For the text-containing cell, return its midpoint in [X, Y] coordinate format. 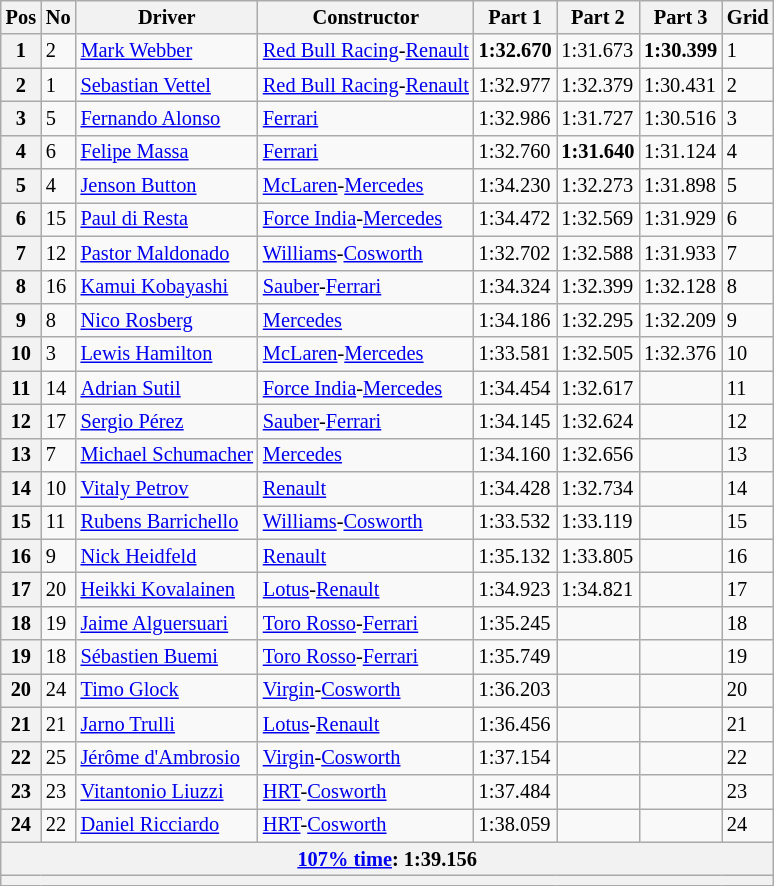
1:31.124 [680, 152]
1:32.617 [598, 388]
1:32.376 [680, 354]
1:32.624 [598, 421]
1:32.760 [516, 152]
1:32.986 [516, 118]
1:32.505 [598, 354]
1:31.640 [598, 152]
Sergio Pérez [167, 421]
1:33.805 [598, 556]
Jarno Trulli [167, 724]
Constructor [366, 17]
107% time: 1:39.156 [388, 859]
Nico Rosberg [167, 320]
1:34.160 [516, 455]
1:34.923 [516, 589]
Jérôme d'Ambrosio [167, 758]
1:34.230 [516, 186]
1:32.295 [598, 320]
Part 2 [598, 17]
1:35.749 [516, 657]
1:32.670 [516, 51]
Rubens Barrichello [167, 522]
1:32.977 [516, 85]
Part 3 [680, 17]
1:32.399 [598, 287]
1:34.472 [516, 219]
1:32.702 [516, 253]
No [58, 17]
1:34.186 [516, 320]
Pos [21, 17]
1:34.454 [516, 388]
Mark Webber [167, 51]
1:32.588 [598, 253]
Heikki Kovalainen [167, 589]
1:31.727 [598, 118]
1:32.569 [598, 219]
1:34.821 [598, 589]
1:31.933 [680, 253]
1:34.324 [516, 287]
25 [58, 758]
Michael Schumacher [167, 455]
1:33.532 [516, 522]
1:32.273 [598, 186]
Kamui Kobayashi [167, 287]
1:33.581 [516, 354]
1:34.145 [516, 421]
1:37.484 [516, 791]
1:30.516 [680, 118]
Nick Heidfeld [167, 556]
Pastor Maldonado [167, 253]
Paul di Resta [167, 219]
1:32.128 [680, 287]
Driver [167, 17]
1:34.428 [516, 489]
1:37.154 [516, 758]
1:32.209 [680, 320]
1:33.119 [598, 522]
Sebastian Vettel [167, 85]
Timo Glock [167, 690]
Fernando Alonso [167, 118]
Vitaly Petrov [167, 489]
Lewis Hamilton [167, 354]
1:31.898 [680, 186]
1:30.399 [680, 51]
1:35.245 [516, 623]
1:32.656 [598, 455]
1:36.203 [516, 690]
Sébastien Buemi [167, 657]
Grid [748, 17]
1:31.929 [680, 219]
1:38.059 [516, 825]
1:36.456 [516, 724]
Felipe Massa [167, 152]
1:30.431 [680, 85]
1:32.734 [598, 489]
Part 1 [516, 17]
1:35.132 [516, 556]
Daniel Ricciardo [167, 825]
Jenson Button [167, 186]
Adrian Sutil [167, 388]
1:32.379 [598, 85]
Jaime Alguersuari [167, 623]
1:31.673 [598, 51]
Vitantonio Liuzzi [167, 791]
